Output the [X, Y] coordinate of the center of the cell containing the given text.  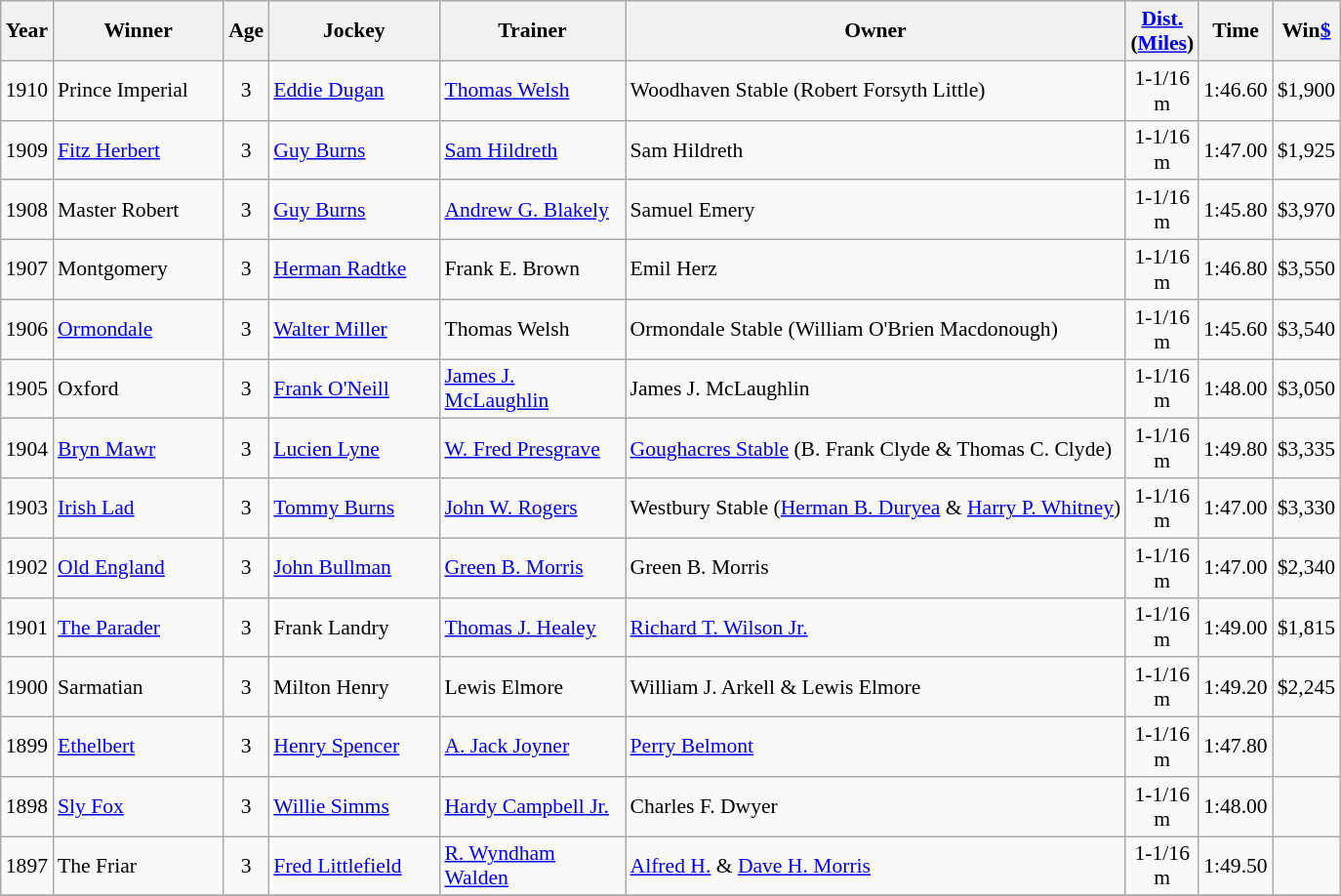
1908 [27, 211]
Milton Henry [353, 687]
Fitz Herbert [139, 150]
Irish Lad [139, 508]
1:46.60 [1236, 90]
Old England [139, 568]
1907 [27, 269]
$3,335 [1306, 449]
Richard T. Wilson Jr. [876, 627]
$3,540 [1306, 330]
Samuel Emery [876, 211]
Emil Herz [876, 269]
1903 [27, 508]
Lucien Lyne [353, 449]
Eddie Dugan [353, 90]
Montgomery [139, 269]
Thomas J. Healey [532, 627]
$1,815 [1306, 627]
1902 [27, 568]
Bryn Mawr [139, 449]
1:46.80 [1236, 269]
The Friar [139, 867]
Frank E. Brown [532, 269]
1906 [27, 330]
Ormondale [139, 330]
1905 [27, 388]
Andrew G. Blakely [532, 211]
1897 [27, 867]
1:49.80 [1236, 449]
Frank Landry [353, 627]
Winner [139, 31]
Tommy Burns [353, 508]
1898 [27, 806]
1:45.80 [1236, 211]
Dist. (Miles) [1161, 31]
Willie Simms [353, 806]
Time [1236, 31]
Ormondale Stable (William O'Brien Macdonough) [876, 330]
Woodhaven Stable (Robert Forsyth Little) [876, 90]
$3,330 [1306, 508]
Henry Spencer [353, 748]
$2,340 [1306, 568]
1909 [27, 150]
Sly Fox [139, 806]
1:47.80 [1236, 748]
$2,245 [1306, 687]
Lewis Elmore [532, 687]
The Parader [139, 627]
1:49.00 [1236, 627]
Age [246, 31]
$1,900 [1306, 90]
Prince Imperial [139, 90]
Charles F. Dwyer [876, 806]
R. Wyndham Walden [532, 867]
Trainer [532, 31]
Alfred H. & Dave H. Morris [876, 867]
Hardy Campbell Jr. [532, 806]
A. Jack Joyner [532, 748]
Westbury Stable (Herman B. Duryea & Harry P. Whitney) [876, 508]
1901 [27, 627]
John W. Rogers [532, 508]
Herman Radtke [353, 269]
$3,050 [1306, 388]
Sarmatian [139, 687]
Perry Belmont [876, 748]
Oxford [139, 388]
Master Robert [139, 211]
Jockey [353, 31]
William J. Arkell & Lewis Elmore [876, 687]
$3,550 [1306, 269]
W. Fred Presgrave [532, 449]
1:49.50 [1236, 867]
1904 [27, 449]
Ethelbert [139, 748]
$1,925 [1306, 150]
$3,970 [1306, 211]
Frank O'Neill [353, 388]
Goughacres Stable (B. Frank Clyde & Thomas C. Clyde) [876, 449]
1900 [27, 687]
1:45.60 [1236, 330]
John Bullman [353, 568]
Year [27, 31]
Fred Littlefield [353, 867]
Win$ [1306, 31]
1:49.20 [1236, 687]
Walter Miller [353, 330]
1910 [27, 90]
Owner [876, 31]
1899 [27, 748]
